Determine the (x, y) coordinate at the center of the cell enclosing the given text.  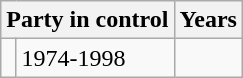
1974-1998 (95, 58)
Years (208, 20)
Party in control (88, 20)
